From the cell containing the given text, extract its center point as [x, y] coordinate. 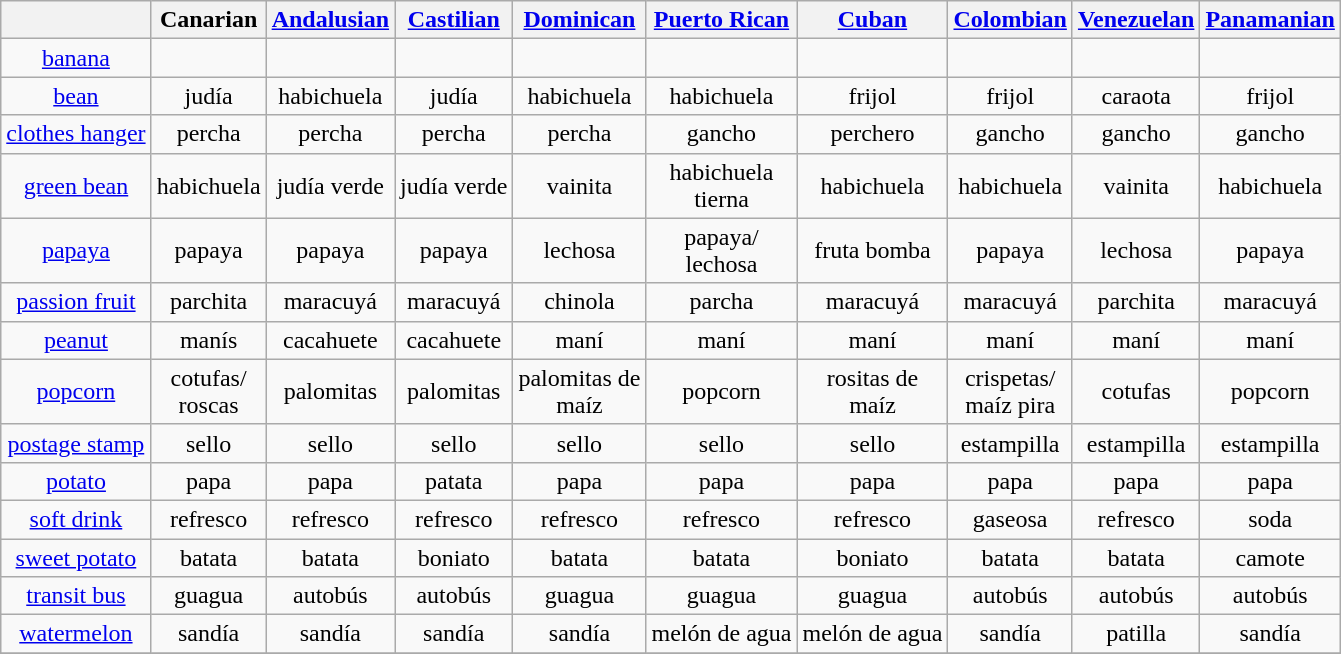
Canarian [208, 20]
peanut [76, 340]
fruta bomba [872, 250]
chinola [580, 302]
Venezuelan [1136, 20]
Colombian [1010, 20]
parcha [722, 302]
Dominican [580, 20]
sweet potato [76, 557]
Andalusian [330, 20]
papaya/lechosa [722, 250]
rositas de maíz [872, 392]
bean [76, 96]
soft drink [76, 519]
Panamanian [1270, 20]
potato [76, 481]
cotufas/roscas [208, 392]
palomitas de maíz [580, 392]
postage stamp [76, 443]
transit bus [76, 596]
soda [1270, 519]
green bean [76, 186]
camote [1270, 557]
crispetas/ maíz pira [1010, 392]
passion fruit [76, 302]
caraota [1136, 96]
watermelon [76, 634]
patilla [1136, 634]
cotufas [1136, 392]
patata [454, 481]
Puerto Rican [722, 20]
Castilian [454, 20]
manís [208, 340]
Cuban [872, 20]
banana [76, 58]
perchero [872, 134]
gaseosa [1010, 519]
clothes hanger [76, 134]
habichuelatierna [722, 186]
